Return [X, Y] of the center of cell containing provided text 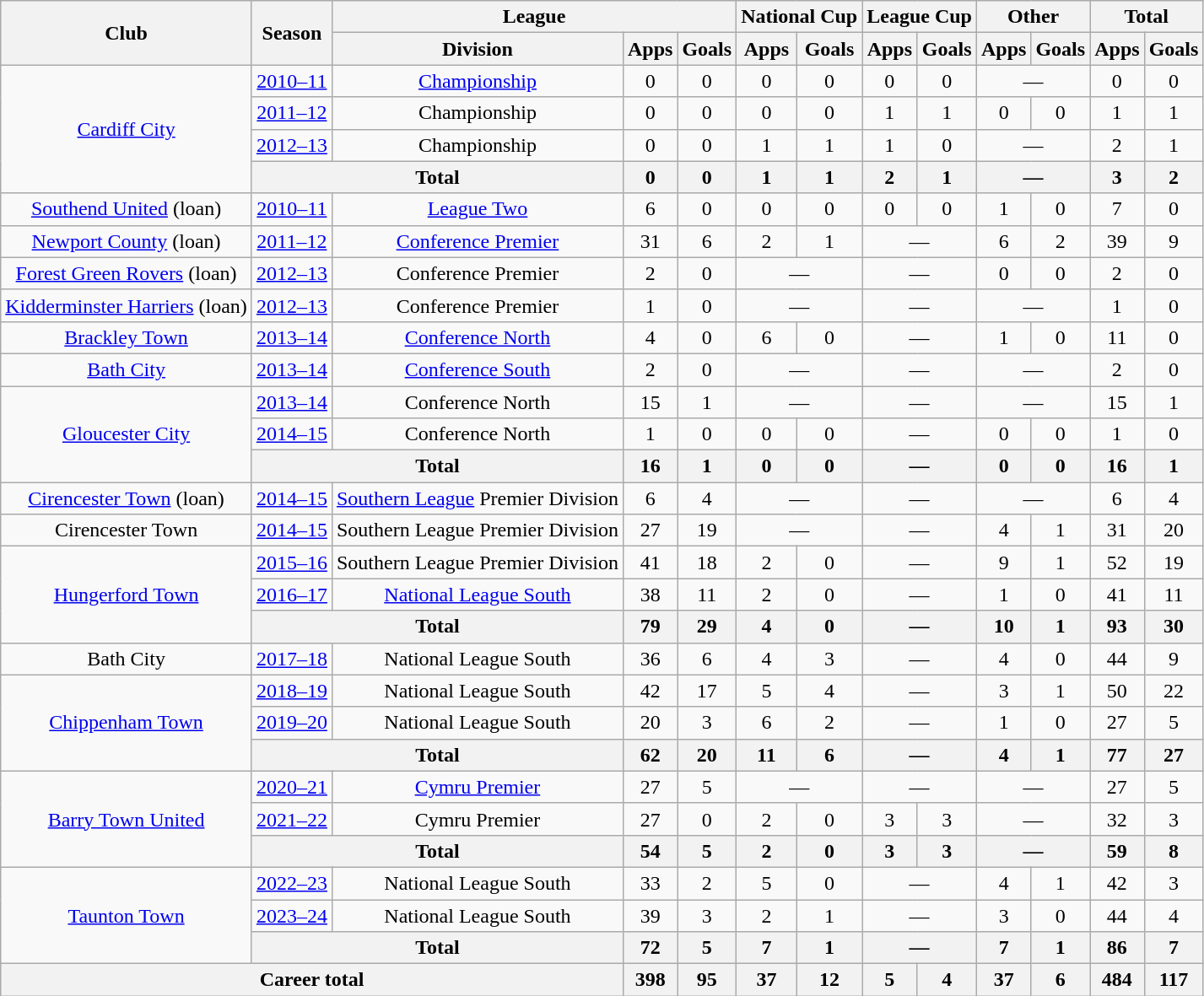
62 [650, 755]
32 [1117, 819]
National Cup [800, 17]
54 [650, 851]
Barry Town United [127, 819]
Club [127, 33]
29 [707, 627]
95 [707, 980]
Kidderminster Harriers (loan) [127, 305]
Conference South [478, 369]
117 [1174, 980]
22 [1174, 691]
2017–18 [292, 659]
2020–21 [292, 787]
Southend United (loan) [127, 209]
12 [829, 980]
33 [650, 883]
Career total [312, 980]
Brackley Town [127, 337]
10 [1003, 627]
8 [1174, 851]
36 [650, 659]
86 [1117, 948]
2015–16 [292, 563]
2019–20 [292, 723]
59 [1117, 851]
2023–24 [292, 915]
League [533, 17]
Gloucester City [127, 434]
18 [707, 563]
2016–17 [292, 595]
77 [1117, 755]
League Cup [920, 17]
50 [1117, 691]
93 [1117, 627]
Cirencester Town (loan) [127, 498]
Forest Green Rovers (loan) [127, 273]
17 [707, 691]
Cirencester Town [127, 530]
79 [650, 627]
Other [1033, 17]
52 [1117, 563]
Chippenham Town [127, 723]
Season [292, 33]
2018–19 [292, 691]
2022–23 [292, 883]
Hungerford Town [127, 595]
398 [650, 980]
Division [478, 49]
30 [1174, 627]
484 [1117, 980]
Newport County (loan) [127, 241]
38 [650, 595]
72 [650, 948]
Cardiff City [127, 129]
2021–22 [292, 819]
Taunton Town [127, 915]
League Two [478, 209]
